Determine the [X, Y] coordinate at the center of the cell enclosing the given text.  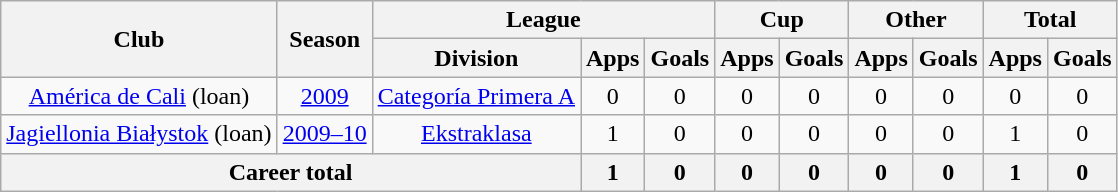
Career total [291, 172]
Ekstraklasa [476, 134]
Total [1050, 20]
2009 [324, 96]
Categoría Primera A [476, 96]
América de Cali (loan) [139, 96]
Other [916, 20]
Division [476, 58]
2009–10 [324, 134]
League [544, 20]
Season [324, 39]
Jagiellonia Białystok (loan) [139, 134]
Cup [782, 20]
Club [139, 39]
